For the text-containing cell, return its midpoint in [X, Y] coordinate format. 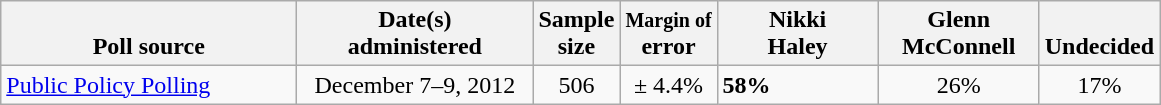
Samplesize [576, 34]
NikkiHaley [798, 34]
58% [798, 85]
Margin oferror [668, 34]
506 [576, 85]
26% [958, 85]
Public Policy Polling [149, 85]
GlennMcConnell [958, 34]
17% [1099, 85]
± 4.4% [668, 85]
Undecided [1099, 34]
Poll source [149, 34]
December 7–9, 2012 [415, 85]
Date(s)administered [415, 34]
